Find where the given text appears and provide that cell's center as (x, y) coordinate. 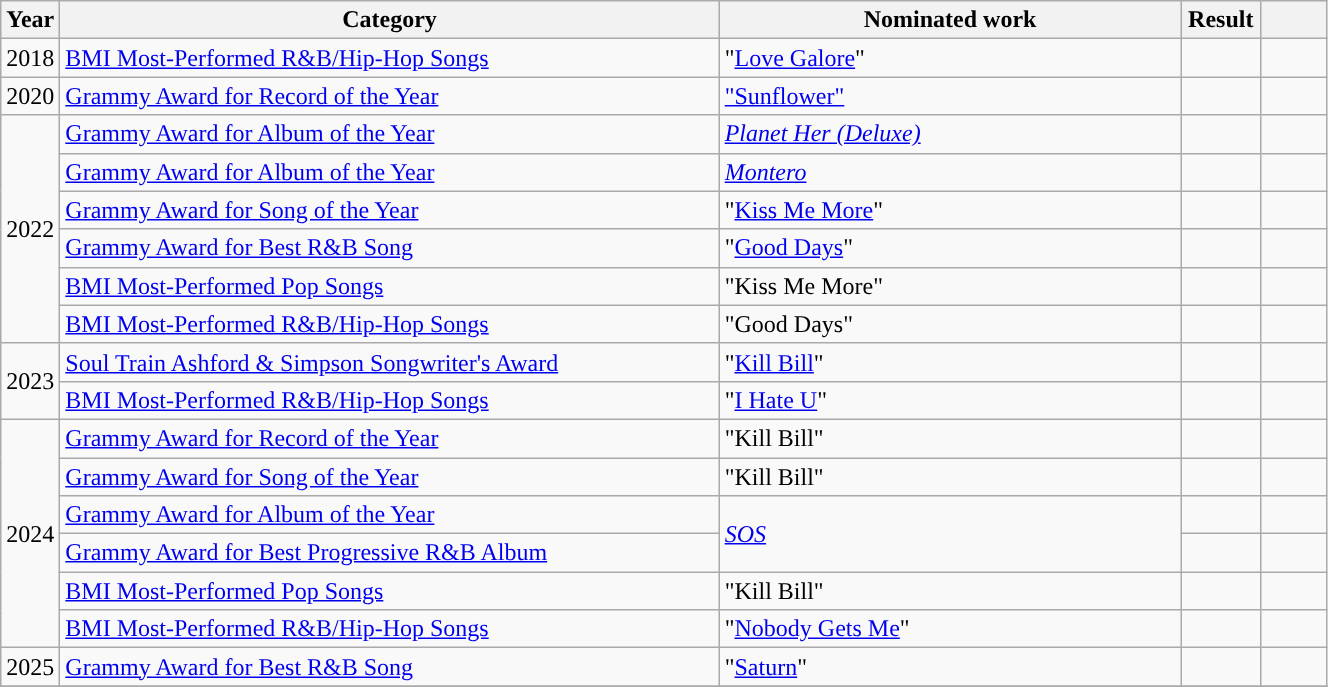
Year (30, 20)
Montero (950, 172)
Soul Train Ashford & Simpson Songwriter's Award (390, 362)
"Love Galore" (950, 58)
2018 (30, 58)
2025 (30, 667)
SOS (950, 534)
"I Hate U" (950, 400)
2023 (30, 381)
"Nobody Gets Me" (950, 629)
Result (1221, 20)
Nominated work (950, 20)
2022 (30, 229)
Category (390, 20)
"Saturn" (950, 667)
2024 (30, 533)
Grammy Award for Best Progressive R&B Album (390, 553)
Planet Her (Deluxe) (950, 134)
2020 (30, 96)
"Sunflower" (950, 96)
